Output the [x, y] coordinate of the center of the cell containing the given text.  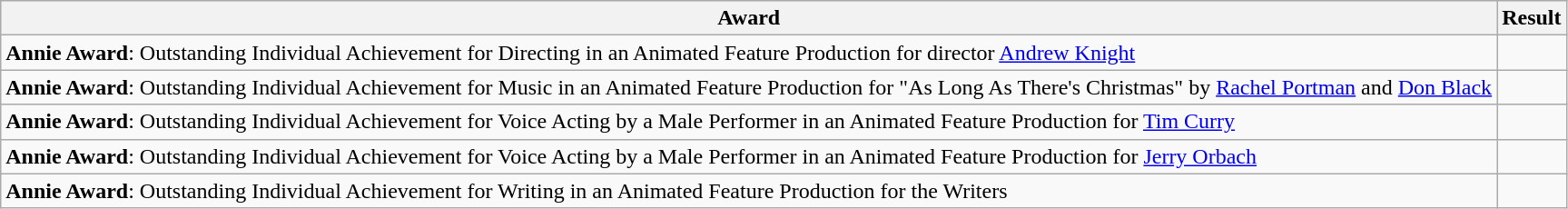
Annie Award: Outstanding Individual Achievement for Voice Acting by a Male Performer in an Animated Feature Production for Jerry Orbach [749, 156]
Annie Award: Outstanding Individual Achievement for Voice Acting by a Male Performer in an Animated Feature Production for Tim Curry [749, 122]
Result [1532, 18]
Award [749, 18]
Annie Award: Outstanding Individual Achievement for Writing in an Animated Feature Production for the Writers [749, 191]
Annie Award: Outstanding Individual Achievement for Directing in an Animated Feature Production for director Andrew Knight [749, 53]
